Identify which cell holds the provided text, then report its (X, Y) central coordinate. 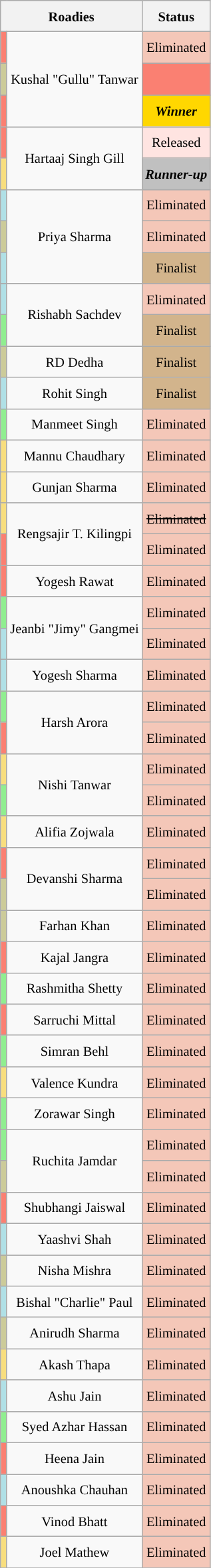
Anoushka Chauhan (75, 1490)
Gunjan Sharma (75, 486)
Yogesh Sharma (75, 675)
Bishal "Charlie" Paul (75, 1301)
Alifia Zojwala (75, 832)
Rashmitha Shetty (75, 989)
Hartaaj Singh Gill (75, 157)
Akash Thapa (75, 1365)
Zorawar Singh (75, 1114)
Ashu Jain (75, 1395)
Valence Kundra (75, 1082)
Yogesh Rawat (75, 581)
Sarruchi Mittal (75, 1019)
Yaashvi Shah (75, 1238)
Manmeet Singh (75, 424)
Simran Behl (75, 1051)
Rengsajir T. Kilingpi (75, 534)
Jeanbi "Jimy" Gangmei (75, 628)
Shubhangi Jaiswal (75, 1208)
Vinod Bhatt (75, 1520)
Anirudh Sharma (75, 1333)
Priya Sharma (75, 237)
Heena Jain (75, 1458)
Released (176, 142)
Kajal Jangra (75, 957)
Harsh Arora (75, 722)
Nishi Tanwar (75, 785)
Devanshi Sharma (75, 878)
Syed Azhar Hassan (75, 1427)
RD Dedha (75, 361)
Joel Mathew (75, 1552)
Farhan Khan (75, 925)
Status (176, 16)
Ruchita Jamdar (75, 1160)
Mannu Chaudhary (75, 456)
Rishabh Sachdev (75, 314)
Roadies (72, 16)
Winner (176, 110)
Runner-up (176, 174)
Kushal "Gullu" Tanwar (75, 80)
Nisha Mishra (75, 1270)
Rohit Singh (75, 393)
